Pinpoint the cell where the given text exists, returning its [X, Y] midpoint coordinate. 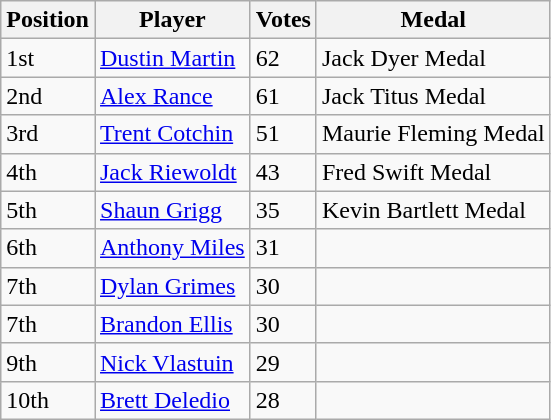
51 [283, 134]
Position [48, 20]
Kevin Bartlett Medal [433, 210]
Jack Riewoldt [172, 172]
9th [48, 362]
3rd [48, 134]
10th [48, 400]
29 [283, 362]
2nd [48, 96]
Dustin Martin [172, 58]
1st [48, 58]
61 [283, 96]
Brett Deledio [172, 400]
Jack Dyer Medal [433, 58]
28 [283, 400]
Player [172, 20]
Maurie Fleming Medal [433, 134]
62 [283, 58]
Alex Rance [172, 96]
Shaun Grigg [172, 210]
Brandon Ellis [172, 324]
Fred Swift Medal [433, 172]
43 [283, 172]
Votes [283, 20]
Medal [433, 20]
Dylan Grimes [172, 286]
Anthony Miles [172, 248]
Jack Titus Medal [433, 96]
35 [283, 210]
6th [48, 248]
Nick Vlastuin [172, 362]
5th [48, 210]
Trent Cotchin [172, 134]
4th [48, 172]
31 [283, 248]
